Find where the given text appears and provide that cell's center as (X, Y) coordinate. 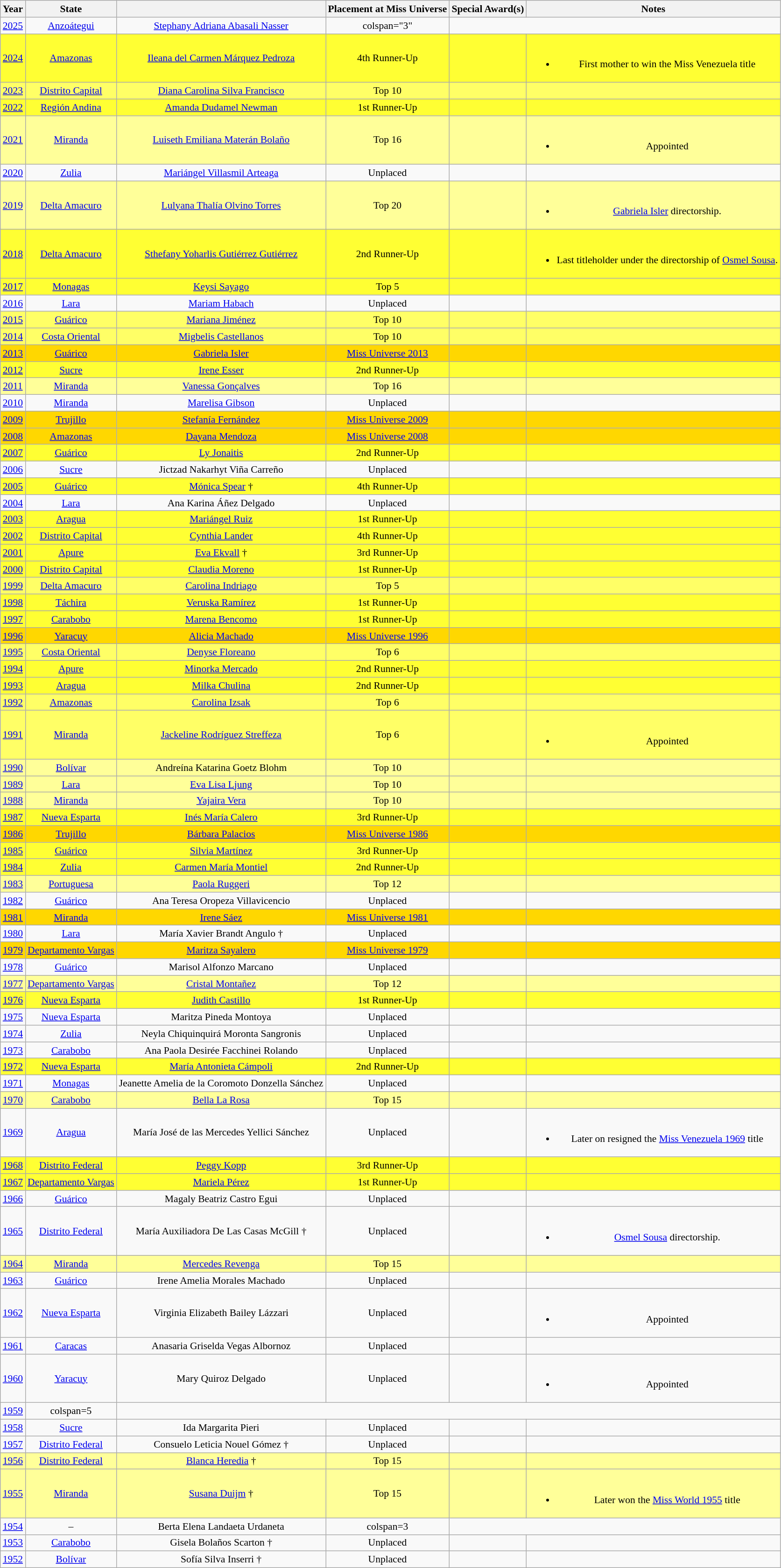
2012 (13, 370)
Miss Universe 1981 (387, 917)
2000 (13, 569)
Jictzad Nakarhyt Viña Carreño (221, 469)
1993 (13, 686)
1986 (13, 834)
2025 (13, 26)
Ida Margarita Pieri (221, 1428)
Ana Teresa Oropeza Villavicencio (221, 901)
1966 (13, 1199)
1973 (13, 1050)
Cristal Montañez (221, 984)
1974 (13, 1034)
Andreína Katarina Goetz Blohm (221, 768)
1982 (13, 901)
Silvia Martínez (221, 851)
Milka Chulina (221, 686)
Amanda Dudamel Newman (221, 107)
Maritza Sayalero (221, 951)
Virginia Elizabeth Bailey Lázzari (221, 1313)
Eva Lisa Ljung (221, 784)
Stefanía Fernández (221, 420)
1969 (13, 1133)
2023 (13, 91)
Ana Paola Desirée Facchinei Rolando (221, 1050)
2020 (13, 173)
1961 (13, 1346)
1954 (13, 1526)
Carolina Indriago (221, 586)
Táchira (71, 602)
2003 (13, 519)
Ly Jonaitis (221, 453)
Mariana Jiménez (221, 320)
1957 (13, 1444)
2022 (13, 107)
Berta Elena Landaeta Urdaneta (221, 1526)
1972 (13, 1067)
Carmen María Montiel (221, 868)
2004 (13, 503)
Susana Duijm † (221, 1494)
Blanca Heredia † (221, 1461)
Marelisa Gibson (221, 403)
1958 (13, 1428)
Irene Amelia Morales Machado (221, 1281)
Mariam Habach (221, 303)
Yajaira Vera (221, 801)
Eva Ekvall † (221, 553)
María José de las Mercedes Yellici Sánchez (221, 1133)
María Auxiliadora De Las Casas McGill † (221, 1231)
2017 (13, 287)
Gabriela Isler (221, 353)
1981 (13, 917)
2009 (13, 420)
Judith Castillo (221, 1001)
1959 (13, 1411)
1970 (13, 1100)
Consuelo Leticia Nouel Gómez † (221, 1444)
Denyse Floreano (221, 652)
1955 (13, 1494)
Claudia Moreno (221, 569)
1965 (13, 1231)
1998 (13, 602)
Inés María Calero (221, 818)
Miss Universe 1986 (387, 834)
1994 (13, 669)
Placement at Miss Universe (387, 9)
Year (13, 9)
2002 (13, 536)
Ileana del Carmen Márquez Pedroza (221, 58)
Irene Sáez (221, 917)
Irene Esser (221, 370)
First mother to win the Miss Venezuela title (653, 58)
1964 (13, 1264)
Mónica Spear † (221, 486)
2018 (13, 254)
Stephany Adriana Abasali Nasser (221, 26)
Bárbara Palacios (221, 834)
2005 (13, 486)
Neyla Chiquinquirá Moronta Sangronis (221, 1034)
Osmel Sousa directorship. (653, 1231)
Región Andina (71, 107)
Miss Universe 1996 (387, 636)
Vanessa Gonçalves (221, 386)
Cynthia Lander (221, 536)
Peggy Kopp (221, 1165)
1963 (13, 1281)
1952 (13, 1560)
Notes (653, 9)
Top 20 (387, 205)
1997 (13, 619)
Mariela Pérez (221, 1182)
Keysi Sayago (221, 287)
Miss Universe 1979 (387, 951)
María Antonieta Cámpoli (221, 1067)
Miss Universe 2008 (387, 436)
2008 (13, 436)
2007 (13, 453)
Bella La Rosa (221, 1100)
1990 (13, 768)
Anasaria Griselda Vegas Albornoz (221, 1346)
2013 (13, 353)
1976 (13, 1001)
Minorka Mercado (221, 669)
Gisela Bolaños Scarton † (221, 1543)
1988 (13, 801)
Ana Karina Áñez Delgado (221, 503)
2011 (13, 386)
1956 (13, 1461)
2010 (13, 403)
1992 (13, 702)
2001 (13, 553)
Diana Carolina Silva Francisco (221, 91)
Maritza Pineda Montoya (221, 1017)
Special Award(s) (487, 9)
State (71, 9)
Sofía Silva Inserri † (221, 1560)
1987 (13, 818)
2024 (13, 58)
1989 (13, 784)
Mariángel Ruiz (221, 519)
Marisol Alfonzo Marcano (221, 967)
Veruska Ramírez (221, 602)
1968 (13, 1165)
Miss Universe 2009 (387, 420)
Last titleholder under the directorship of Osmel Sousa. (653, 254)
Lulyana Thalía Olvino Torres (221, 205)
1991 (13, 735)
1984 (13, 868)
– (71, 1526)
Sthefany Yoharlis Gutiérrez Gutiérrez (221, 254)
1985 (13, 851)
Jackeline Rodríguez Streffeza (221, 735)
Mariángel Villasmil Arteaga (221, 173)
1975 (13, 1017)
Mercedes Revenga (221, 1264)
María Xavier Brandt Angulo † (221, 934)
Paola Ruggeri (221, 884)
Marena Bencomo (221, 619)
1995 (13, 652)
2006 (13, 469)
1983 (13, 884)
Mary Quiroz Delgado (221, 1379)
Jeanette Amelia de la Coromoto Donzella Sánchez (221, 1084)
2016 (13, 303)
1960 (13, 1379)
Migbelis Castellanos (221, 336)
1962 (13, 1313)
1953 (13, 1543)
colspan=3 (387, 1526)
colspan="3" (387, 26)
2019 (13, 205)
Dayana Mendoza (221, 436)
Portuguesa (71, 884)
2014 (13, 336)
Miss Universe 2013 (387, 353)
1971 (13, 1084)
Carolina Izsak (221, 702)
Later won the Miss World 1955 title (653, 1494)
1996 (13, 636)
Magaly Beatriz Castro Egui (221, 1199)
1977 (13, 984)
Alicia Machado (221, 636)
Luiseth Emiliana Materán Bolaño (221, 140)
1999 (13, 586)
2021 (13, 140)
2015 (13, 320)
1978 (13, 967)
Anzoátegui (71, 26)
Gabriela Isler directorship. (653, 205)
colspan=5 (71, 1411)
1980 (13, 934)
1967 (13, 1182)
1979 (13, 951)
Caracas (71, 1346)
Later on resigned the Miss Venezuela 1969 title (653, 1133)
